Return the [x, y] coordinate for the center point of the cell that contains the specified text.  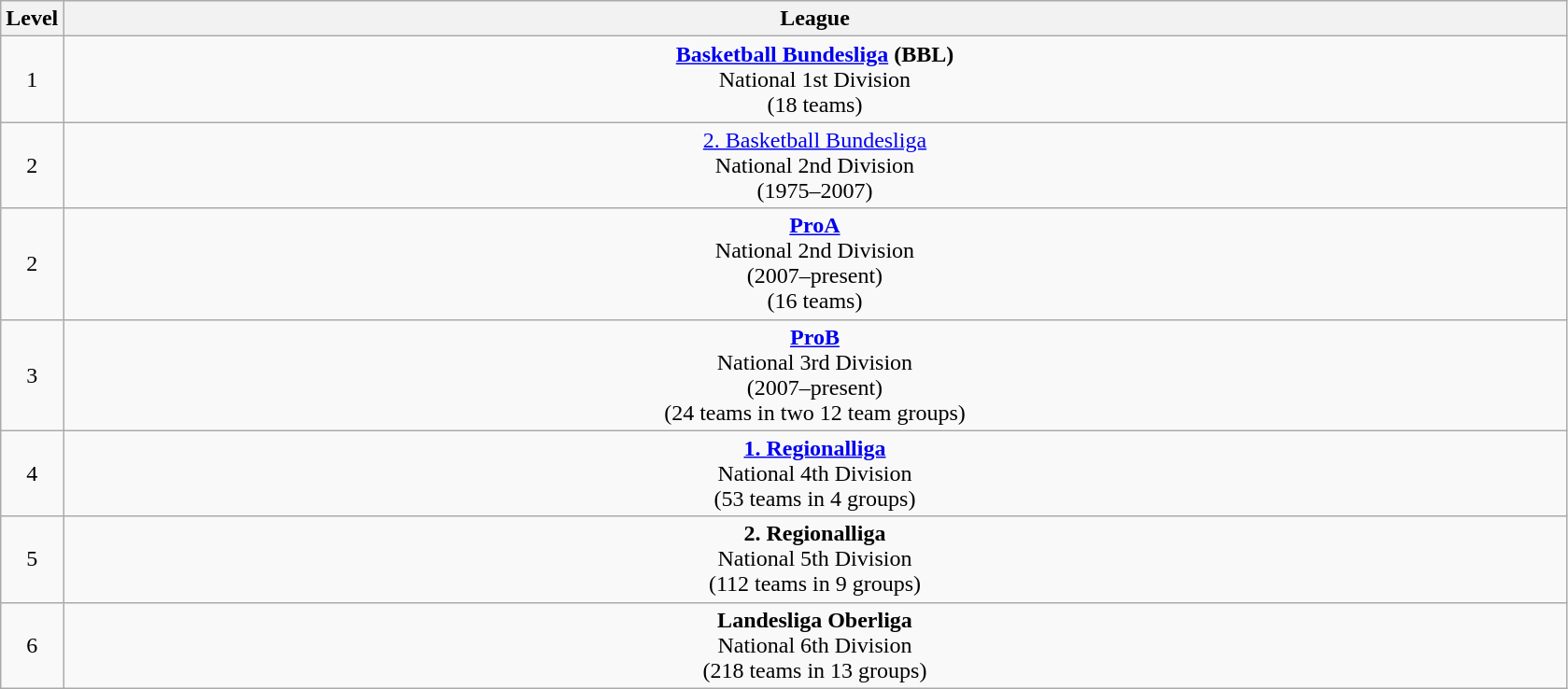
5 [32, 559]
6 [32, 645]
1. Regionalliga National 4th Division (53 teams in 4 groups) [814, 473]
ProA National 2nd Division (2007–present) (16 teams) [814, 263]
1 [32, 79]
ProB National 3rd Division (2007–present) (24 teams in two 12 team groups) [814, 375]
3 [32, 375]
4 [32, 473]
Landesliga Oberliga National 6th Division (218 teams in 13 groups) [814, 645]
2. Regionalliga National 5th Division (112 teams in 9 groups) [814, 559]
Level [32, 19]
League [814, 19]
2. Basketball Bundesliga National 2nd Division (1975–2007) [814, 165]
Basketball Bundesliga (BBL) National 1st Division (18 teams) [814, 79]
